Return the (x, y) coordinate for the center point of the cell that contains the specified text.  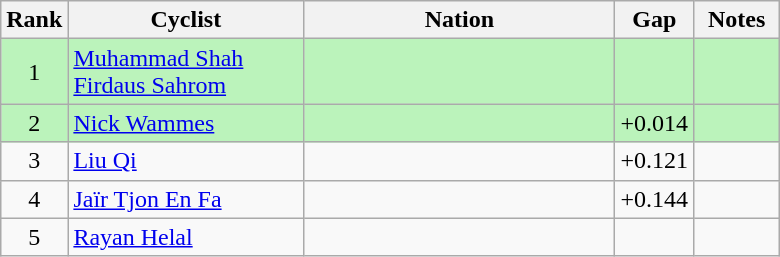
Gap (654, 20)
3 (34, 161)
Jaïr Tjon En Fa (186, 199)
+0.121 (654, 161)
1 (34, 72)
Rayan Helal (186, 237)
5 (34, 237)
4 (34, 199)
Muhammad Shah Firdaus Sahrom (186, 72)
2 (34, 123)
Rank (34, 20)
+0.144 (654, 199)
Nick Wammes (186, 123)
Cyclist (186, 20)
+0.014 (654, 123)
Nation (460, 20)
Liu Qi (186, 161)
Notes (737, 20)
